Extract the (X, Y) coordinate from the center of the cell holding the provided text.  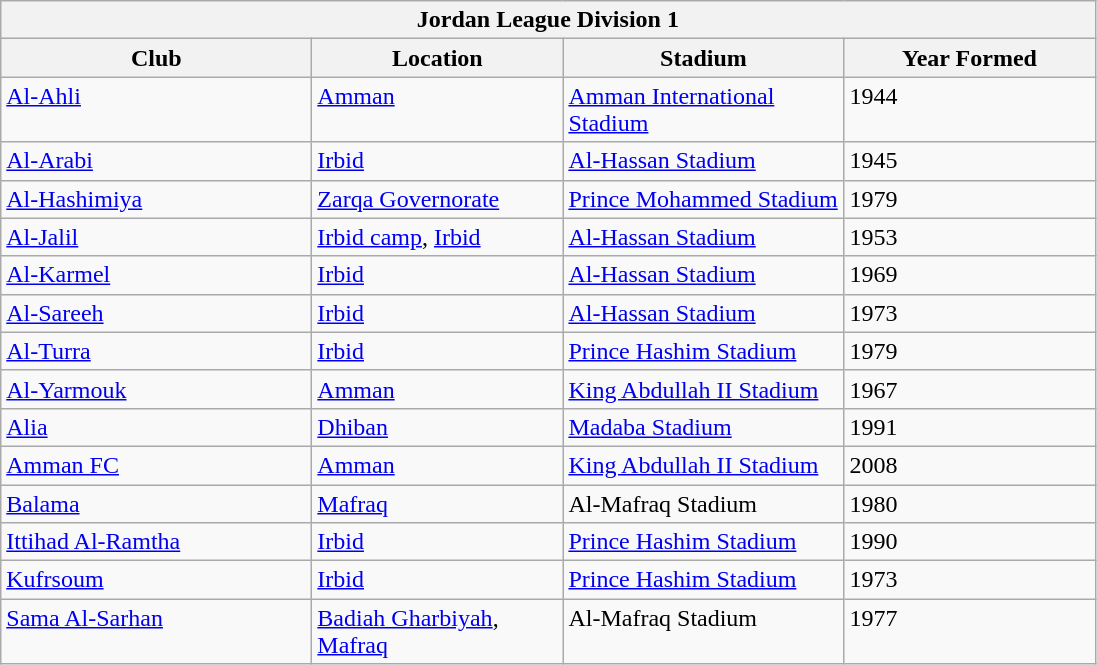
Location (438, 58)
Al-Hashimiya (156, 199)
1969 (970, 275)
1991 (970, 427)
Year Formed (970, 58)
1980 (970, 503)
Dhiban (438, 427)
Alia (156, 427)
Al-Yarmouk (156, 389)
2008 (970, 465)
Jordan League Division 1 (548, 20)
Balama (156, 503)
1944 (970, 110)
Stadium (704, 58)
Zarqa Governorate (438, 199)
Club (156, 58)
Al-Arabi (156, 161)
Madaba Stadium (704, 427)
Badiah Gharbiyah, Mafraq (438, 632)
Prince Mohammed Stadium (704, 199)
Al-Ahli (156, 110)
Irbid camp, Irbid (438, 237)
Kufrsoum (156, 580)
Mafraq (438, 503)
Al-Turra (156, 351)
1977 (970, 632)
1967 (970, 389)
Amman FC (156, 465)
Al-Sareeh (156, 313)
1953 (970, 237)
Sama Al-Sarhan (156, 632)
1990 (970, 542)
1945 (970, 161)
Amman International Stadium (704, 110)
Al-Jalil (156, 237)
Ittihad Al-Ramtha (156, 542)
Al-Karmel (156, 275)
